Find where the given text appears and provide that cell's center as (X, Y) coordinate. 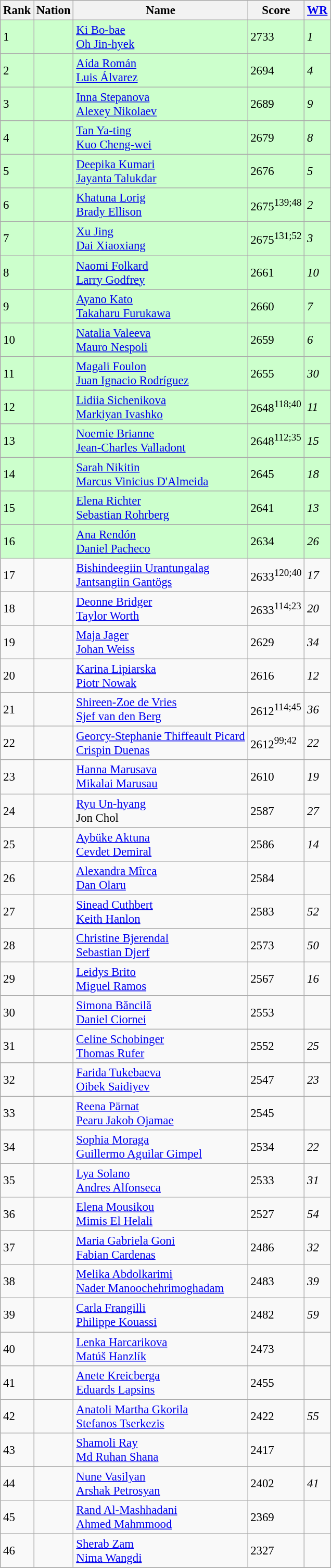
Ana Rendón Daniel Pacheco (160, 542)
Naomi Folkard Larry Godfrey (160, 273)
2583 (276, 911)
Celine Schobinger Thomas Rufer (160, 1046)
2629 (276, 643)
2587 (276, 810)
Noemie Brianne Jean-Charles Valladont (160, 441)
Carla Frangilli Philippe Kouassi (160, 1315)
Magali Foulon Juan Ignacio Rodríguez (160, 373)
Natalia Valeeva Mauro Nespoli (160, 340)
2527 (276, 1214)
Deepika Kumari Jayanta Talukdar (160, 172)
Name (160, 10)
Anete Kreicberga Eduards Lapsins (160, 1382)
2648112;35 (276, 441)
37 (17, 1248)
Anatoli Martha Gkorila Stefanos Tserkezis (160, 1416)
2634 (276, 542)
Lya Solano Andres Alfonseca (160, 1181)
2645 (276, 474)
Inna Stepanova Alexey Nikolaev (160, 104)
Sherab Zam Nima Wangdi (160, 1551)
Ryu Un-hyang Jon Chol (160, 810)
55 (317, 1416)
29 (17, 979)
Reena Pärnat Pearu Jakob Ojamae (160, 1113)
2533 (276, 1181)
2567 (276, 979)
Leidys Brito Miguel Ramos (160, 979)
2584 (276, 878)
Aybüke Aktuna Cevdet Demiral (160, 845)
2633120;40 (276, 575)
59 (317, 1315)
45 (17, 1517)
Deonne Bridger Taylor Worth (160, 609)
2534 (276, 1147)
Karina Lipiarska Piotr Nowak (160, 676)
2327 (276, 1551)
Shamoli Ray Md Ruhan Shana (160, 1450)
Elena Mousikou Mimis El Helali (160, 1214)
44 (17, 1483)
Nune Vasilyan Arshak Petrosyan (160, 1483)
24 (17, 810)
Georcy-Stephanie Thiffeault Picard Crispin Duenas (160, 744)
2482 (276, 1315)
Ki Bo-bae Oh Jin-hyek (160, 37)
2661 (276, 273)
2679 (276, 137)
Simona Băncilă Daniel Ciornei (160, 1012)
2369 (276, 1517)
Lidiia Sichenikova Markiyan Ivashko (160, 407)
2676 (276, 172)
Xu Jing Dai Xiaoxiang (160, 239)
Lenka Harcarikova Matúš Hanzlík (160, 1349)
2422 (276, 1416)
2660 (276, 306)
Maria Gabriela Goni Fabian Cardenas (160, 1248)
2612114;45 (276, 709)
21 (17, 709)
2573 (276, 946)
Christine Bjerendal Sebastian Djerf (160, 946)
Rank (17, 10)
2648118;40 (276, 407)
Nation (54, 10)
2733 (276, 37)
261299;42 (276, 744)
Ayano Kato Takaharu Furukawa (160, 306)
35 (17, 1181)
2483 (276, 1281)
2655 (276, 373)
2616 (276, 676)
Maja Jager Johan Weiss (160, 643)
Aída Román Luis Álvarez (160, 71)
46 (17, 1551)
33 (17, 1113)
2402 (276, 1483)
2552 (276, 1046)
Farida Tukebaeva Oibek Saidiyev (160, 1080)
42 (17, 1416)
Alexandra Mîrca Dan Olaru (160, 878)
2633114;23 (276, 609)
Tan Ya-ting Kuo Cheng-wei (160, 137)
2547 (276, 1080)
Score (276, 10)
2417 (276, 1450)
Khatuna Lorig Brady Ellison (160, 205)
Sarah Nikitin Marcus Vinicius D'Almeida (160, 474)
2545 (276, 1113)
Melika Abdolkarimi Nader Manoochehrimoghadam (160, 1281)
Shireen-Zoe de Vries Sjef van den Berg (160, 709)
2675139;48 (276, 205)
2553 (276, 1012)
2641 (276, 508)
2610 (276, 777)
WR (317, 10)
52 (317, 911)
2675131;52 (276, 239)
2455 (276, 1382)
54 (317, 1214)
Elena Richter Sebastian Rohrberg (160, 508)
28 (17, 946)
2689 (276, 104)
2486 (276, 1248)
2694 (276, 71)
2659 (276, 340)
40 (17, 1349)
Sinead Cuthbert Keith Hanlon (160, 911)
Sophia Moraga Guillermo Aguilar Gimpel (160, 1147)
Rand Al-Mashhadani Ahmed Mahmmood (160, 1517)
2473 (276, 1349)
38 (17, 1281)
2586 (276, 845)
Bishindeegiin Urantungalag Jantsangiin Gantögs (160, 575)
Hanna Marusava Mikalai Marusau (160, 777)
50 (317, 946)
43 (17, 1450)
